Return the (x, y) coordinate for the center point of the cell that contains the specified text.  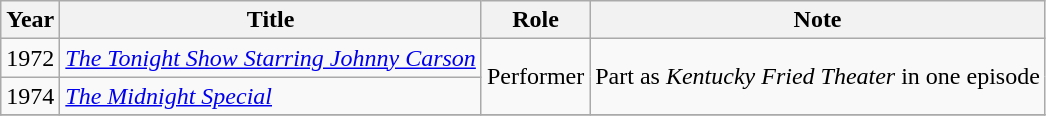
Part as Kentucky Fried Theater in one episode (818, 77)
1974 (30, 96)
Note (818, 20)
Year (30, 20)
Title (271, 20)
The Midnight Special (271, 96)
Performer (535, 77)
1972 (30, 58)
Role (535, 20)
The Tonight Show Starring Johnny Carson (271, 58)
